Scan for the cell matching the given text and deliver its [X, Y] coordinate at center. 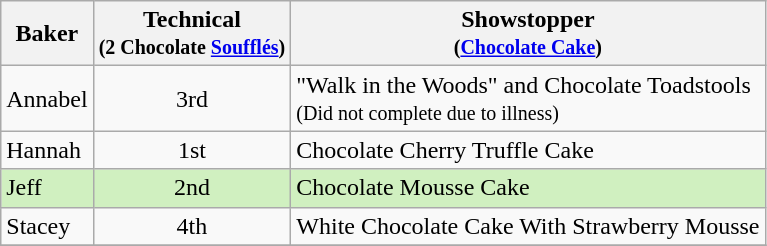
Stacey [47, 226]
1st [192, 150]
2nd [192, 188]
Baker [47, 34]
Showstopper(Chocolate Cake) [528, 34]
White Chocolate Cake With Strawberry Mousse [528, 226]
Chocolate Cherry Truffle Cake [528, 150]
"Walk in the Woods" and Chocolate Toadstools(Did not complete due to illness) [528, 98]
Hannah [47, 150]
3rd [192, 98]
4th [192, 226]
Annabel [47, 98]
Technical(2 Chocolate Soufflés) [192, 34]
Jeff [47, 188]
Chocolate Mousse Cake [528, 188]
